Locate the cell with the specified text and output its (x, y) center coordinate. 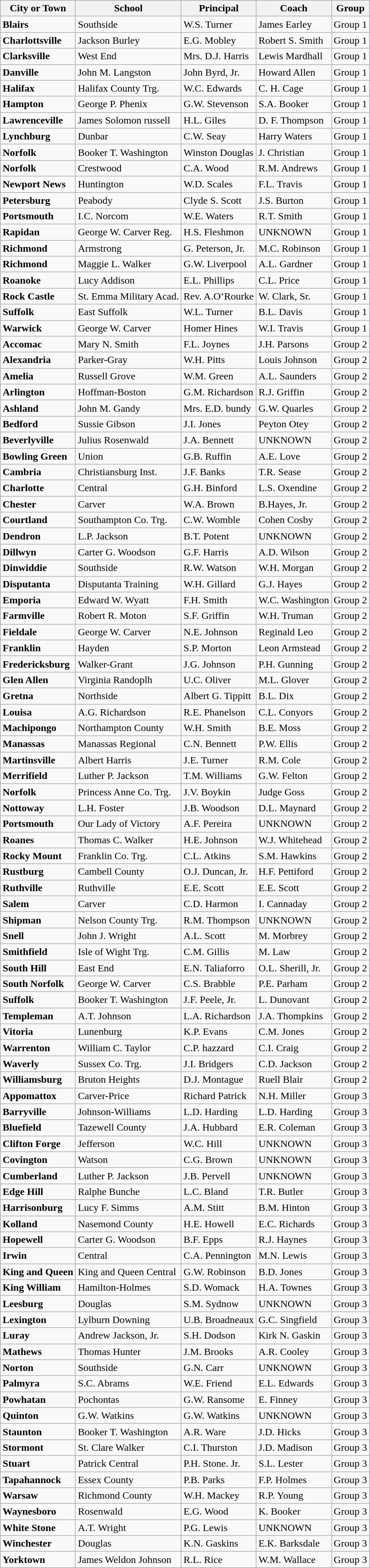
Clifton Forge (38, 1144)
Lucy Addison (129, 280)
M.N. Lewis (294, 1256)
Bluefield (38, 1128)
Fredericksburg (38, 664)
W. Clark, Sr. (294, 296)
G.W. Ransome (219, 1400)
G.W. Liverpool (219, 264)
Lylburn Downing (129, 1320)
A.L. Scott (219, 936)
Hayden (129, 648)
Union (129, 456)
Roanoke (38, 280)
S.F. Griffin (219, 616)
S.L. Lester (294, 1463)
Petersburg (38, 200)
Waynesboro (38, 1512)
L. Dunovant (294, 1000)
E.G. Mobley (219, 40)
Danville (38, 72)
Bruton Heights (129, 1080)
C.M. Gillis (219, 952)
A.D. Wilson (294, 552)
C.P. hazzard (219, 1048)
City or Town (38, 8)
Gretna (38, 696)
A.L. Saunders (294, 376)
G.W. Robinson (219, 1272)
Cambell County (129, 872)
J.F. Peele, Jr. (219, 1000)
Southampton Co. Trg. (129, 520)
Crestwood (129, 168)
Sussex Co. Trg. (129, 1064)
S.M. Sydnow (219, 1304)
Carver-Price (129, 1096)
Ruell Blair (294, 1080)
Stuart (38, 1463)
Lexington (38, 1320)
F.L. Travis (294, 184)
F.H. Smith (219, 600)
O.L. Sherill, Jr. (294, 968)
Hamilton-Holmes (129, 1288)
J.S. Burton (294, 200)
Leon Armstead (294, 648)
G.B. Ruffin (219, 456)
Amelia (38, 376)
Homer Hines (219, 328)
Smithfield (38, 952)
E. Finney (294, 1400)
Edward W. Wyatt (129, 600)
Stormont (38, 1447)
J.D. Madison (294, 1447)
W.H. Smith (219, 728)
Machipongo (38, 728)
W.M. Wallace (294, 1560)
Watson (129, 1160)
B.L. Dix (294, 696)
Huntington (129, 184)
Hopewell (38, 1240)
S.M. Hawkins (294, 856)
R.J. Griffin (294, 392)
Arlington (38, 392)
John M. Gandy (129, 408)
Merrifield (38, 776)
Peabody (129, 200)
South Hill (38, 968)
C.A. Pennington (219, 1256)
Cumberland (38, 1176)
Nasemond County (129, 1224)
P.W. Ellis (294, 744)
Our Lady of Victory (129, 824)
I.C. Norcom (129, 216)
J.H. Parsons (294, 344)
Mary N. Smith (129, 344)
W.J. Whitehead (294, 840)
A.F. Pereira (219, 824)
A.T. Wright (129, 1528)
Warsaw (38, 1496)
L.S. Oxendine (294, 488)
G.M. Richardson (219, 392)
P.H. Stone. Jr. (219, 1463)
Peyton Otey (294, 424)
C.W. Seay (219, 136)
J.I. Jones (219, 424)
R.J. Haynes (294, 1240)
Charlotte (38, 488)
Newport News (38, 184)
George P. Phenix (129, 104)
Northampton County (129, 728)
Reginald Leo (294, 632)
C.L. Price (294, 280)
R.M. Cole (294, 760)
Lewis Mardhall (294, 56)
Bedford (38, 424)
R.T. Smith (294, 216)
J.V. Boykin (219, 792)
Disputanta Training (129, 584)
Judge Goss (294, 792)
Accomac (38, 344)
Princess Anne Co. Trg. (129, 792)
J.G. Johnson (219, 664)
W.H. Gillard (219, 584)
Group (350, 8)
Christiansburg Inst. (129, 472)
Shipman (38, 920)
C.I. Craig (294, 1048)
Clarksville (38, 56)
C.D. Harmon (219, 904)
O.J. Duncan, Jr. (219, 872)
W.A. Brown (219, 504)
S.A. Booker (294, 104)
H.A. Townes (294, 1288)
Rev. A.O’Rourke (219, 296)
G.N. Carr (219, 1368)
J.A. Hubbard (219, 1128)
Bowling Green (38, 456)
T.R. Sease (294, 472)
Thomas Hunter (129, 1352)
Edge Hill (38, 1192)
East End (129, 968)
Howard Allen (294, 72)
Armstrong (129, 248)
J.M. Brooks (219, 1352)
Mrs. D.J. Harris (219, 56)
C.I. Thurston (219, 1447)
Patrick Central (129, 1463)
R.E. Phanelson (219, 712)
C.S. Brabble (219, 984)
Dillwyn (38, 552)
R.M. Andrews (294, 168)
E.C. Richards (294, 1224)
S.D. Womack (219, 1288)
John M. Langston (129, 72)
L.C. Bland (219, 1192)
Covington (38, 1160)
H.F. Pettiford (294, 872)
G.W. Stevenson (219, 104)
W.M. Green (219, 376)
G.H. Binford (219, 488)
J.D. Hicks (294, 1431)
C.D. Jackson (294, 1064)
A.G. Richardson (129, 712)
D. F. Thompson (294, 120)
Irwin (38, 1256)
I. Cannaday (294, 904)
Harry Waters (294, 136)
Kolland (38, 1224)
Northside (129, 696)
J.A. Bennett (219, 440)
T.R. Butler (294, 1192)
H.E. Howell (219, 1224)
Robert R. Moton (129, 616)
E.N. Taliaforro (219, 968)
E.R. Coleman (294, 1128)
Nelson County Trg. (129, 920)
Mrs. E.D. bundy (219, 408)
A.T. Johnson (129, 1016)
U.C. Oliver (219, 680)
E.L. Edwards (294, 1384)
Dendron (38, 536)
B.E. Moss (294, 728)
W.C. Washington (294, 600)
Rock Castle (38, 296)
J.E. Turner (219, 760)
Cohen Cosby (294, 520)
G.F. Harris (219, 552)
Richmond County (129, 1496)
W.D. Scales (219, 184)
Disputanta (38, 584)
Mathews (38, 1352)
W.H. Truman (294, 616)
P.B. Parks (219, 1479)
Albert Harris (129, 760)
K.N. Gaskins (219, 1544)
Walker-Grant (129, 664)
W.E. Friend (219, 1384)
Halifax County Trg. (129, 88)
G.C. Singfield (294, 1320)
Vitoria (38, 1032)
M. Law (294, 952)
C.L. Conyors (294, 712)
B.L. Davis (294, 312)
G.J. Hayes (294, 584)
Rocky Mount (38, 856)
Halifax (38, 88)
Blairs (38, 24)
C. H. Cage (294, 88)
Williamsburg (38, 1080)
Charlottsville (38, 40)
Ashland (38, 408)
P.E. Parham (294, 984)
Chester (38, 504)
W.C. Hill (219, 1144)
K.P. Evans (219, 1032)
A.R. Cooley (294, 1352)
C.N. Bennett (219, 744)
Hoffman-Boston (129, 392)
Luray (38, 1336)
N.H. Miller (294, 1096)
H.E. Johnson (219, 840)
L.P. Jackson (129, 536)
Isle of Wight Trg. (129, 952)
J.I. Bridgers (219, 1064)
W.L. Turner (219, 312)
W.I. Travis (294, 328)
G.W. Felton (294, 776)
Leesburg (38, 1304)
R.P. Young (294, 1496)
King William (38, 1288)
N.E. Johnson (219, 632)
Fieldale (38, 632)
D.L. Maynard (294, 808)
E.K. Barksdale (294, 1544)
C.W. Womble (219, 520)
Warrenton (38, 1048)
Rosenwald (129, 1512)
B.T. Potent (219, 536)
John Byrd, Jr. (219, 72)
E.G. Wood (219, 1512)
T.M. Williams (219, 776)
W.E. Waters (219, 216)
R.M. Thompson (219, 920)
S.P. Morton (219, 648)
James Solomon russell (129, 120)
J.F. Banks (219, 472)
Quinton (38, 1415)
D.J. Montague (219, 1080)
Manassas Regional (129, 744)
Lynchburg (38, 136)
Snell (38, 936)
W.H. Mackey (219, 1496)
Louisa (38, 712)
South Norfolk (38, 984)
W.H. Pitts (219, 360)
Glen Allen (38, 680)
Lunenburg (129, 1032)
Manassas (38, 744)
Winston Douglas (219, 152)
Clyde S. Scott (219, 200)
West End (129, 56)
U.B. Broadneaux (219, 1320)
C.L. Atkins (219, 856)
Norton (38, 1368)
Alexandria (38, 360)
Powhatan (38, 1400)
George W. Carver Reg. (129, 232)
Ralphe Bunche (129, 1192)
Martinsville (38, 760)
B.M. Hinton (294, 1208)
East Suffolk (129, 312)
F.L. Joynes (219, 344)
Sussie Gibson (129, 424)
E.L. Phillips (219, 280)
Winchester (38, 1544)
Salem (38, 904)
M.C. Robinson (294, 248)
Courtland (38, 520)
Yorktown (38, 1560)
W.S. Turner (219, 24)
King and Queen (38, 1272)
Cambria (38, 472)
J.B. Pervell (219, 1176)
Dinwiddie (38, 568)
Staunton (38, 1431)
Pochontas (129, 1400)
Russell Grove (129, 376)
Franklin Co. Trg. (129, 856)
King and Queen Central (129, 1272)
Thomas C. Walker (129, 840)
Kirk N. Gaskin (294, 1336)
L.A. Richardson (219, 1016)
Palmyra (38, 1384)
Robert S. Smith (294, 40)
Appomattox (38, 1096)
B.D. Jones (294, 1272)
White Stone (38, 1528)
Jefferson (129, 1144)
C.A. Wood (219, 168)
John J. Wright (129, 936)
Principal (219, 8)
Virginia Randoplh (129, 680)
Essex County (129, 1479)
Andrew Jackson, Jr. (129, 1336)
Beverlyville (38, 440)
Lucy F. Simms (129, 1208)
R.W. Watson (219, 568)
W.H. Morgan (294, 568)
K. Booker (294, 1512)
J.A. Thompkins (294, 1016)
Templeman (38, 1016)
Lawrenceville (38, 120)
C.G. Brown (219, 1160)
M.L. Glover (294, 680)
P.H. Gunning (294, 664)
M. Morbrey (294, 936)
St. Emma Military Acad. (129, 296)
Julius Rosenwald (129, 440)
Maggie L. Walker (129, 264)
J. Christian (294, 152)
Rapidan (38, 232)
S.C. Abrams (129, 1384)
Roanes (38, 840)
B.Hayes, Jr. (294, 504)
Johnson-Williams (129, 1112)
F.P. Holmes (294, 1479)
R.L. Rice (219, 1560)
P.G. Lewis (219, 1528)
Richard Patrick (219, 1096)
H.S. Fleshmon (219, 232)
A.M. Stitt (219, 1208)
B.F. Epps (219, 1240)
School (129, 8)
Barryville (38, 1112)
Tazewell County (129, 1128)
Nottoway (38, 808)
William C. Taylor (129, 1048)
Tapahannock (38, 1479)
James Weldon Johnson (129, 1560)
H.L. Giles (219, 120)
J.B. Woodson (219, 808)
St. Clare Walker (129, 1447)
A.R. Ware (219, 1431)
A.L. Gardner (294, 264)
James Earley (294, 24)
S.H. Dodson (219, 1336)
Rustburg (38, 872)
C.M. Jones (294, 1032)
Jackson Burley (129, 40)
Waverly (38, 1064)
Harrisonburg (38, 1208)
Parker-Gray (129, 360)
G. Peterson, Jr. (219, 248)
L.H. Foster (129, 808)
Warwick (38, 328)
Franklin (38, 648)
Emporia (38, 600)
Dunbar (129, 136)
A.E. Love (294, 456)
Louis Johnson (294, 360)
G.W. Quarles (294, 408)
Albert G. Tippitt (219, 696)
W.C. Edwards (219, 88)
Hampton (38, 104)
Coach (294, 8)
Farmville (38, 616)
